Locate the cell with the specified text and output its (x, y) center coordinate. 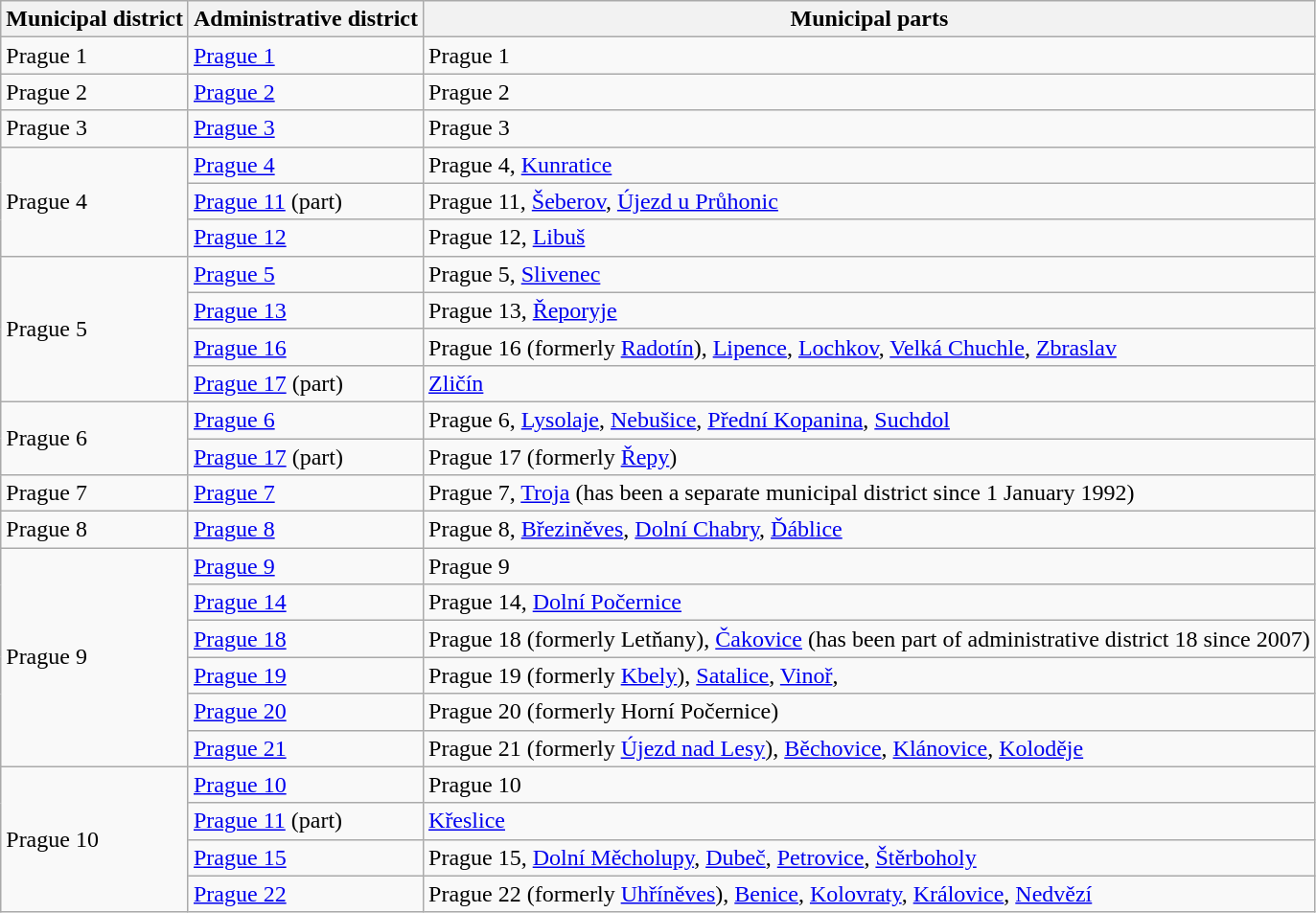
Prague 18 (formerly Letňany), Čakovice (has been part of administrative district 18 since 2007) (870, 639)
Prague 19 (305, 675)
Prague 6, Lysolaje, Nebušice, Přední Kopanina, Suchdol (870, 420)
Prague 22 (formerly Uhříněves), Benice, Kolovraty, Královice, Nedvězí (870, 894)
Křeslice (870, 821)
Prague 17 (formerly Řepy) (870, 457)
Zličín (870, 383)
Prague 5, Slivenec (870, 274)
Prague 22 (305, 894)
Prague 14 (305, 603)
Prague 11, Šeberov, Újezd u Průhonic (870, 201)
Municipal district (95, 19)
Prague 15 (305, 857)
Prague 18 (305, 639)
Prague 16 (305, 347)
Prague 13, Řeporyje (870, 310)
Prague 21 (305, 748)
Prague 20 (formerly Horní Počernice) (870, 712)
Prague 16 (formerly Radotín), Lipence, Lochkov, Velká Chuchle, Zbraslav (870, 347)
Municipal parts (870, 19)
Prague 14, Dolní Počernice (870, 603)
Prague 7, Troja (has been a separate municipal district since 1 January 1992) (870, 493)
Prague 13 (305, 310)
Administrative district (305, 19)
Prague 15, Dolní Měcholupy, Dubeč, Petrovice, Štěrboholy (870, 857)
Prague 8, Březiněves, Dolní Chabry, Ďáblice (870, 530)
Prague 4, Kunratice (870, 165)
Prague 20 (305, 712)
Prague 21 (formerly Újezd nad Lesy), Běchovice, Klánovice, Koloděje (870, 748)
Prague 12 (305, 238)
Prague 12, Libuš (870, 238)
Prague 19 (formerly Kbely), Satalice, Vinoř, (870, 675)
